Provide the [x, y] coordinate of the cell's center where the given text is located.  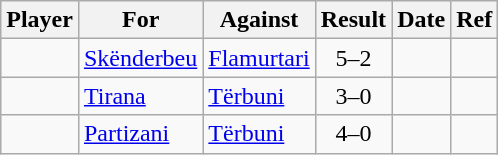
Tirana [140, 96]
Player [40, 20]
Flamurtari [259, 58]
4–0 [353, 134]
For [140, 20]
5–2 [353, 58]
Result [353, 20]
Skënderbeu [140, 58]
3–0 [353, 96]
Ref [474, 20]
Date [422, 20]
Against [259, 20]
Partizani [140, 134]
